Identify which cell holds the provided text, then report its (X, Y) central coordinate. 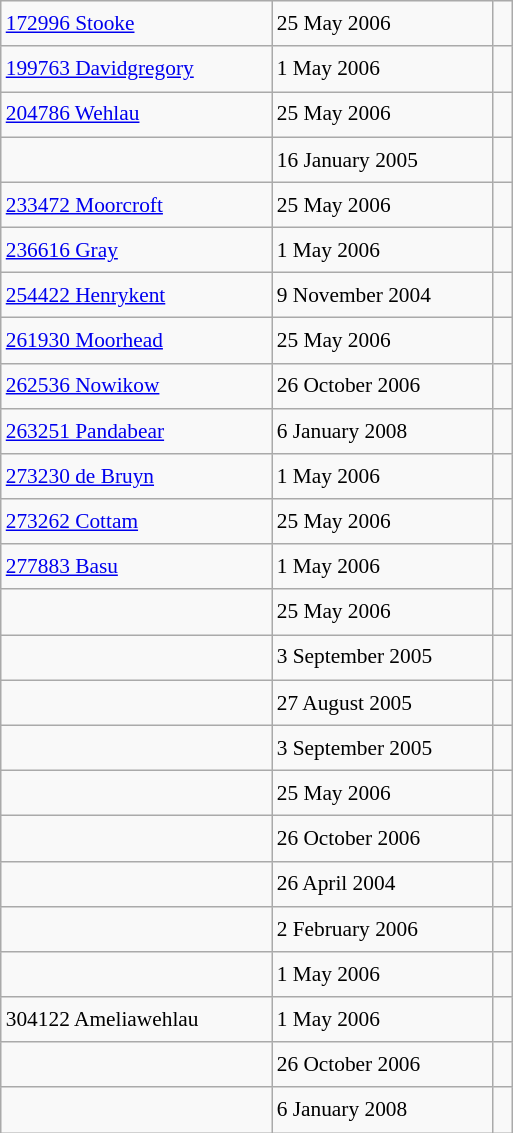
273230 de Bruyn (136, 476)
273262 Cottam (136, 522)
263251 Pandabear (136, 430)
304122 Ameliawehlau (136, 1020)
2 February 2006 (382, 928)
172996 Stooke (136, 24)
16 January 2005 (382, 160)
277883 Basu (136, 566)
199763 Davidgregory (136, 68)
261930 Moorhead (136, 340)
233472 Moorcroft (136, 204)
26 April 2004 (382, 884)
204786 Wehlau (136, 114)
9 November 2004 (382, 296)
262536 Nowikow (136, 386)
236616 Gray (136, 250)
254422 Henrykent (136, 296)
27 August 2005 (382, 702)
